Provide the (X, Y) coordinate of the cell's center where the given text is located.  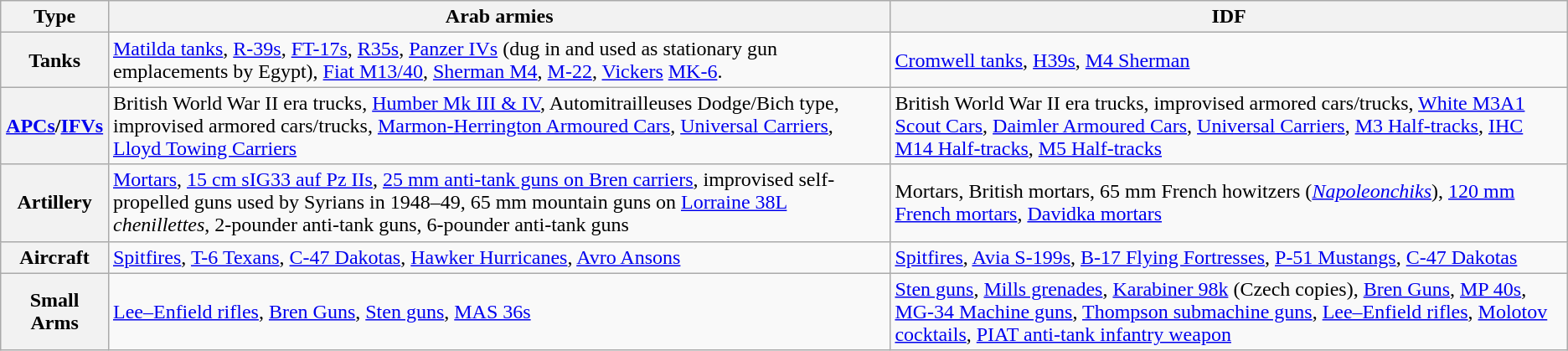
Small Arms (55, 312)
Artillery (55, 203)
Type (55, 17)
Tanks (55, 60)
Lee–Enfield rifles, Bren Guns, Sten guns, MAS 36s (499, 312)
Aircraft (55, 257)
APCs/IFVs (55, 126)
Spitfires, T-6 Texans, C-47 Dakotas, Hawker Hurricanes, Avro Ansons (499, 257)
Arab armies (499, 17)
Cromwell tanks, H39s, M4 Sherman (1229, 60)
Spitfires, Avia S-199s, B-17 Flying Fortresses, P-51 Mustangs, C-47 Dakotas (1229, 257)
Mortars, British mortars, 65 mm French howitzers (Napoleonchiks), 120 mm French mortars, Davidka mortars (1229, 203)
IDF (1229, 17)
